Capture the cell that displays the provided text and extract its [X, Y] central coordinate. 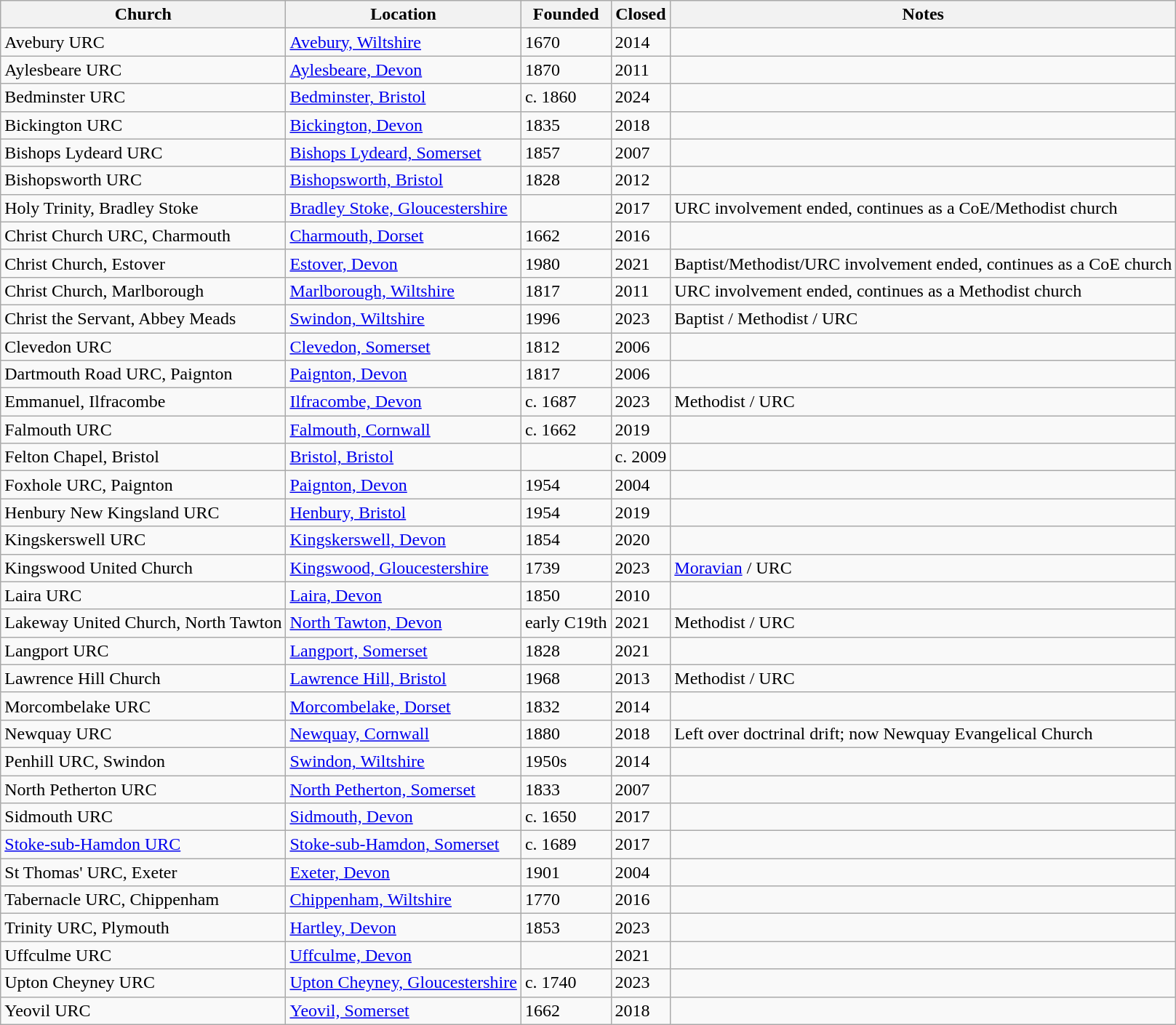
Baptist / Methodist / URC [924, 318]
Bickington, Devon [403, 125]
Church [143, 15]
c. 1687 [566, 402]
Estover, Devon [403, 263]
Tabernacle URC, Chippenham [143, 900]
Yeovil URC [143, 1010]
Notes [924, 15]
1812 [566, 347]
Upton Cheyney, Gloucestershire [403, 983]
1835 [566, 125]
Henbury New Kingsland URC [143, 512]
Marlborough, Wiltshire [403, 291]
c. 1860 [566, 97]
Foxhole URC, Paignton [143, 485]
Charmouth, Dorset [403, 236]
Bishopsworth URC [143, 180]
Closed [641, 15]
2024 [641, 97]
c. 2009 [641, 457]
Laira, Devon [403, 595]
1832 [566, 706]
Chippenham, Wiltshire [403, 900]
Lakeway United Church, North Tawton [143, 623]
c. 1650 [566, 817]
2013 [641, 678]
Falmouth URC [143, 430]
Clevedon, Somerset [403, 347]
Baptist/Methodist/URC involvement ended, continues as a CoE church [924, 263]
Stoke-sub-Hamdon URC [143, 845]
Newquay, Cornwall [403, 733]
Aylesbeare URC [143, 70]
Christ Church, Estover [143, 263]
2020 [641, 540]
c. 1689 [566, 845]
Christ Church, Marlborough [143, 291]
Stoke-sub-Hamdon, Somerset [403, 845]
North Petherton URC [143, 789]
2012 [641, 180]
Bedminster, Bristol [403, 97]
1996 [566, 318]
URC involvement ended, continues as a Methodist church [924, 291]
1870 [566, 70]
Christ Church URC, Charmouth [143, 236]
1857 [566, 153]
URC involvement ended, continues as a CoE/Methodist church [924, 208]
Newquay URC [143, 733]
Avebury, Wiltshire [403, 42]
Bishops Lydeard URC [143, 153]
Yeovil, Somerset [403, 1010]
Langport URC [143, 651]
1670 [566, 42]
Morcombelake URC [143, 706]
Kingswood, Gloucestershire [403, 568]
Bedminster URC [143, 97]
Clevedon URC [143, 347]
Exeter, Devon [403, 872]
1968 [566, 678]
Avebury URC [143, 42]
Moravian / URC [924, 568]
1854 [566, 540]
2010 [641, 595]
Left over doctrinal drift; now Newquay Evangelical Church [924, 733]
Location [403, 15]
Henbury, Bristol [403, 512]
Sidmouth URC [143, 817]
Dartmouth Road URC, Paignton [143, 374]
Sidmouth, Devon [403, 817]
Upton Cheyney URC [143, 983]
1853 [566, 928]
Felton Chapel, Bristol [143, 457]
Penhill URC, Swindon [143, 761]
Bradley Stoke, Gloucestershire [403, 208]
1770 [566, 900]
Lawrence Hill, Bristol [403, 678]
Bishops Lydeard, Somerset [403, 153]
North Petherton, Somerset [403, 789]
Bishopsworth, Bristol [403, 180]
Bickington URC [143, 125]
1980 [566, 263]
1950s [566, 761]
Emmanuel, Ilfracombe [143, 402]
Kingswood United Church [143, 568]
Aylesbeare, Devon [403, 70]
Langport, Somerset [403, 651]
c. 1740 [566, 983]
Uffculme, Devon [403, 955]
1901 [566, 872]
Uffculme URC [143, 955]
early C19th [566, 623]
Lawrence Hill Church [143, 678]
1739 [566, 568]
Falmouth, Cornwall [403, 430]
Morcombelake, Dorset [403, 706]
North Tawton, Devon [403, 623]
St Thomas' URC, Exeter [143, 872]
Ilfracombe, Devon [403, 402]
1833 [566, 789]
1850 [566, 595]
1880 [566, 733]
c. 1662 [566, 430]
Laira URC [143, 595]
Kingskerswell URC [143, 540]
Hartley, Devon [403, 928]
Bristol, Bristol [403, 457]
Founded [566, 15]
Kingskerswell, Devon [403, 540]
Trinity URC, Plymouth [143, 928]
Christ the Servant, Abbey Meads [143, 318]
Holy Trinity, Bradley Stoke [143, 208]
